Identify which cell holds the provided text, then report its (x, y) central coordinate. 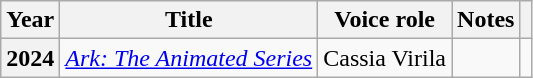
Voice role (385, 20)
2024 (30, 58)
Notes (486, 20)
Year (30, 20)
Cassia Virila (385, 58)
Ark: The Animated Series (189, 58)
Title (189, 20)
